Pinpoint the cell where the given text exists, returning its (X, Y) midpoint coordinate. 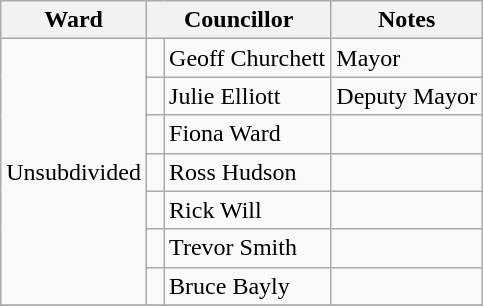
Ward (74, 20)
Fiona Ward (248, 134)
Geoff Churchett (248, 58)
Julie Elliott (248, 96)
Councillor (238, 20)
Bruce Bayly (248, 286)
Notes (407, 20)
Deputy Mayor (407, 96)
Trevor Smith (248, 248)
Unsubdivided (74, 172)
Ross Hudson (248, 172)
Mayor (407, 58)
Rick Will (248, 210)
